Capture the cell that displays the provided text and extract its (X, Y) central coordinate. 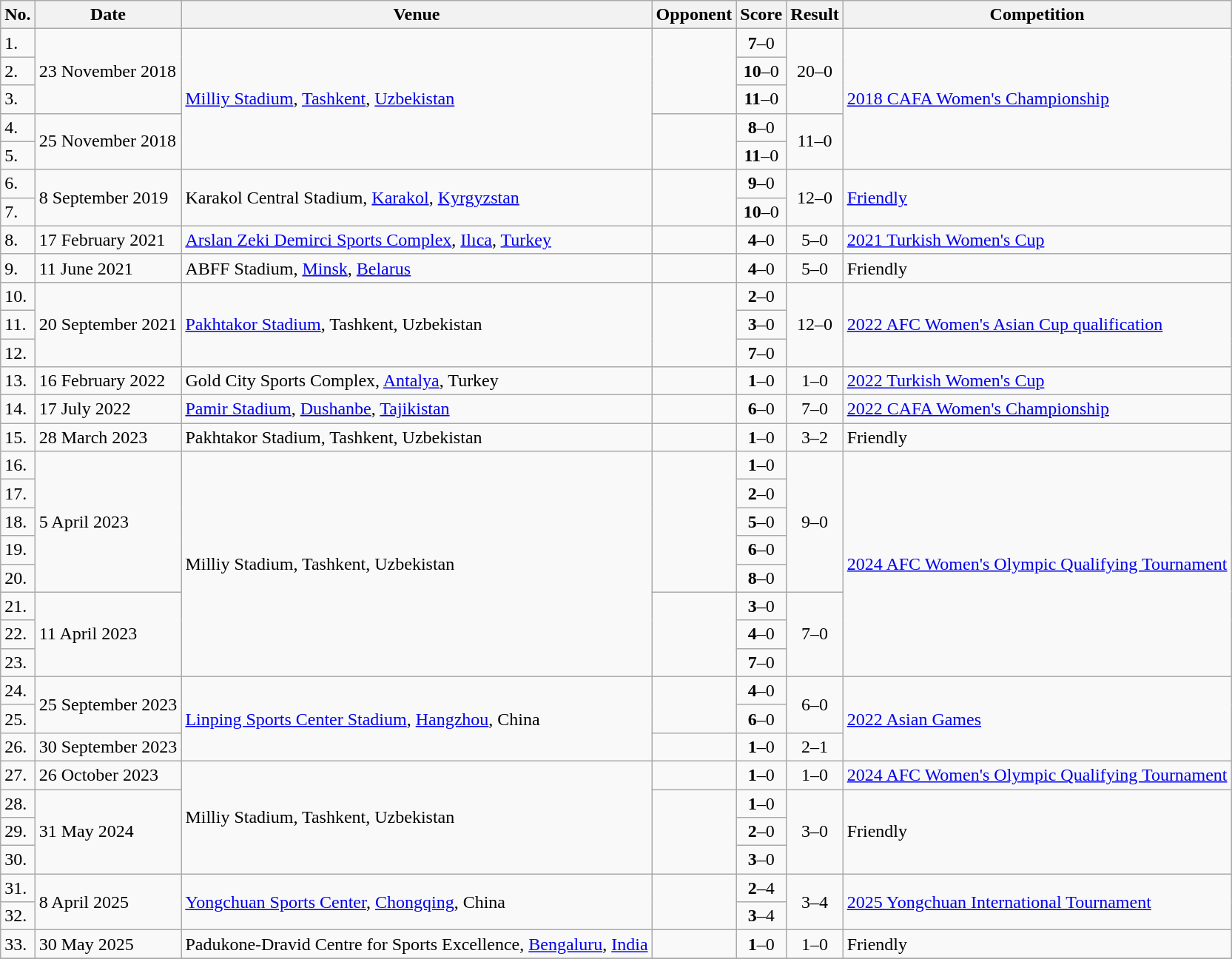
Arslan Zeki Demirci Sports Complex, Ilıca, Turkey (417, 240)
3. (18, 99)
30 May 2025 (108, 944)
30 September 2023 (108, 747)
17. (18, 494)
2–4 (761, 888)
30. (18, 860)
12. (18, 353)
8 April 2025 (108, 902)
19. (18, 550)
5 April 2023 (108, 522)
2018 CAFA Women's Championship (1037, 99)
26. (18, 747)
7. (18, 212)
15. (18, 437)
Result (815, 15)
Date (108, 15)
2021 Turkish Women's Cup (1037, 240)
22. (18, 634)
20 September 2021 (108, 324)
23 November 2018 (108, 71)
27. (18, 775)
20–0 (815, 71)
32. (18, 916)
Pamir Stadium, Dushanbe, Tajikistan (417, 409)
17 February 2021 (108, 240)
18. (18, 522)
2022 Turkish Women's Cup (1037, 381)
Yongchuan Sports Center, Chongqing, China (417, 902)
2022 AFC Women's Asian Cup qualification (1037, 324)
13. (18, 381)
24. (18, 690)
31. (18, 888)
Opponent (694, 15)
4. (18, 127)
26 October 2023 (108, 775)
29. (18, 832)
11 April 2023 (108, 634)
21. (18, 606)
8. (18, 240)
11 June 2021 (108, 268)
2. (18, 71)
10. (18, 296)
20. (18, 578)
No. (18, 15)
31 May 2024 (108, 831)
23. (18, 662)
28. (18, 803)
1. (18, 43)
16. (18, 465)
2–1 (815, 747)
33. (18, 944)
Venue (417, 15)
11. (18, 324)
16 February 2022 (108, 381)
2022 Asian Games (1037, 719)
28 March 2023 (108, 437)
25 September 2023 (108, 704)
Karakol Central Stadium, Karakol, Kyrgyzstan (417, 198)
14. (18, 409)
2022 CAFA Women's Championship (1037, 409)
9. (18, 268)
Padukone-Dravid Centre for Sports Excellence, Bengaluru, India (417, 944)
17 July 2022 (108, 409)
5. (18, 155)
ABFF Stadium, Minsk, Belarus (417, 268)
Gold City Sports Complex, Antalya, Turkey (417, 381)
25. (18, 719)
Competition (1037, 15)
Score (761, 15)
6. (18, 184)
25 November 2018 (108, 141)
Linping Sports Center Stadium, Hangzhou, China (417, 719)
3–2 (815, 437)
8 September 2019 (108, 198)
2025 Yongchuan International Tournament (1037, 902)
